Capture the cell that displays the provided text and extract its [X, Y] central coordinate. 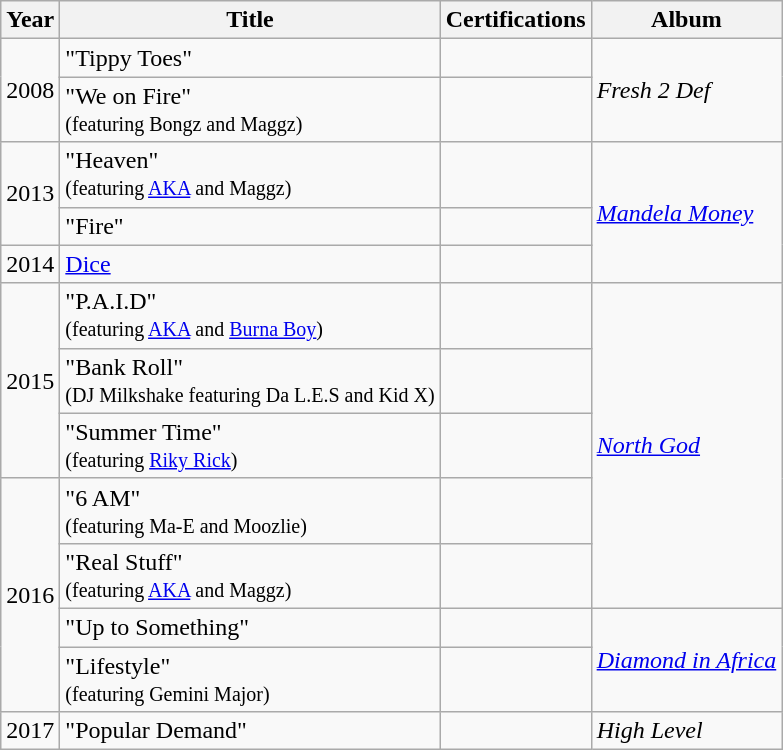
"Popular Demand" [250, 731]
"Real Stuff"(featuring AKA and Maggz) [250, 576]
"Heaven"(featuring AKA and Maggz) [250, 174]
High Level [686, 731]
Album [686, 20]
2017 [30, 731]
Fresh 2 Def [686, 90]
Diamond in Africa [686, 660]
2016 [30, 594]
"P.A.I.D"(featuring AKA and Burna Boy) [250, 316]
"Tippy Toes" [250, 58]
Dice [250, 264]
2008 [30, 90]
"Up to Something" [250, 627]
Title [250, 20]
2013 [30, 194]
"We on Fire"(featuring Bongz and Maggz) [250, 110]
2014 [30, 264]
"Lifestyle"(featuring Gemini Major) [250, 678]
"Bank Roll"(DJ Milkshake featuring Da L.E.S and Kid X) [250, 380]
2015 [30, 380]
"6 AM"(featuring Ma-E and Moozlie) [250, 510]
Certifications [516, 20]
North God [686, 446]
"Fire" [250, 226]
Year [30, 20]
Mandela Money [686, 212]
"Summer Time"(featuring Riky Rick) [250, 446]
